Determine the [x, y] coordinate at the center of the cell enclosing the given text.  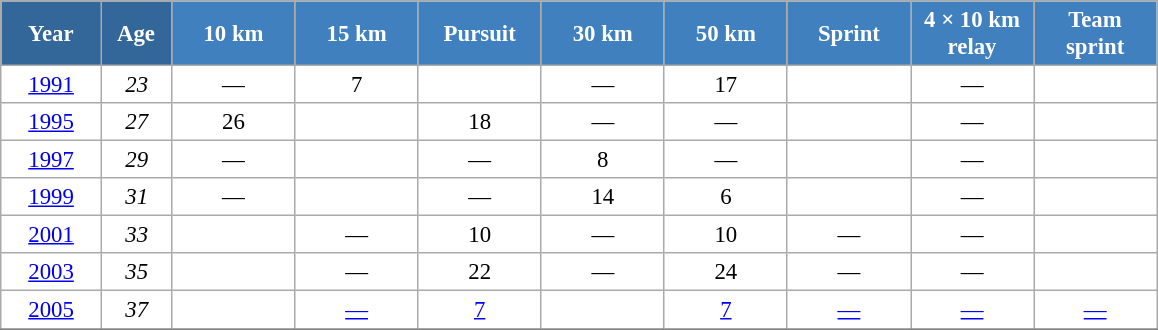
50 km [726, 34]
2003 [52, 273]
1995 [52, 122]
29 [136, 160]
10 km [234, 34]
1997 [52, 160]
8 [602, 160]
30 km [602, 34]
22 [480, 273]
26 [234, 122]
Age [136, 34]
31 [136, 197]
2005 [52, 310]
15 km [356, 34]
35 [136, 273]
17 [726, 85]
24 [726, 273]
Year [52, 34]
33 [136, 235]
14 [602, 197]
37 [136, 310]
27 [136, 122]
Pursuit [480, 34]
23 [136, 85]
2001 [52, 235]
1991 [52, 85]
6 [726, 197]
18 [480, 122]
Team sprint [1096, 34]
Sprint [848, 34]
4 × 10 km relay [972, 34]
1999 [52, 197]
